Return (x, y) of the center of cell containing provided text 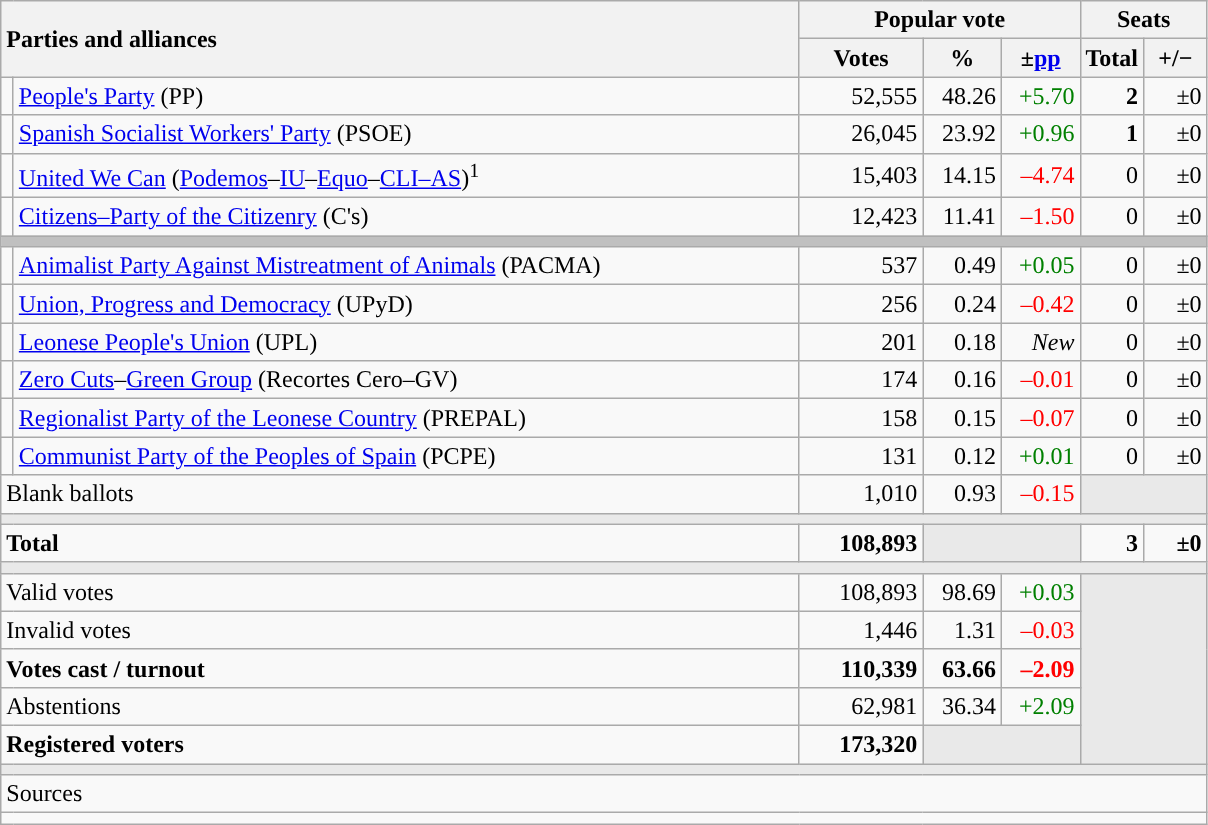
Union, Progress and Democracy (UPyD) (406, 304)
131 (861, 456)
+0.96 (1040, 134)
Registered voters (400, 745)
62,981 (861, 706)
New (1040, 342)
23.92 (962, 134)
3 (1112, 543)
Animalist Party Against Mistreatment of Animals (PACMA) (406, 266)
1,010 (861, 494)
174 (861, 380)
Parties and alliances (400, 39)
Votes (861, 58)
+5.70 (1040, 96)
12,423 (861, 217)
±pp (1040, 58)
2 (1112, 96)
–0.15 (1040, 494)
0.12 (962, 456)
People's Party (PP) (406, 96)
Regionalist Party of the Leonese Country (PREPAL) (406, 418)
52,555 (861, 96)
Invalid votes (400, 630)
+/− (1176, 58)
110,339 (861, 668)
+0.03 (1040, 592)
Spanish Socialist Workers' Party (PSOE) (406, 134)
Leonese People's Union (UPL) (406, 342)
36.34 (962, 706)
98.69 (962, 592)
Votes cast / turnout (400, 668)
158 (861, 418)
0.93 (962, 494)
Communist Party of the Peoples of Spain (PCPE) (406, 456)
0.18 (962, 342)
–0.01 (1040, 380)
United We Can (Podemos–IU–Equo–CLI–AS)1 (406, 176)
1.31 (962, 630)
Blank ballots (400, 494)
173,320 (861, 745)
Citizens–Party of the Citizenry (C's) (406, 217)
1 (1112, 134)
0.15 (962, 418)
Sources (604, 794)
Seats (1144, 20)
15,403 (861, 176)
63.66 (962, 668)
–0.42 (1040, 304)
Valid votes (400, 592)
–1.50 (1040, 217)
–2.09 (1040, 668)
537 (861, 266)
201 (861, 342)
+0.01 (1040, 456)
14.15 (962, 176)
–0.03 (1040, 630)
0.24 (962, 304)
48.26 (962, 96)
–0.07 (1040, 418)
–4.74 (1040, 176)
1,446 (861, 630)
26,045 (861, 134)
Zero Cuts–Green Group (Recortes Cero–GV) (406, 380)
0.49 (962, 266)
+0.05 (1040, 266)
0.16 (962, 380)
Abstentions (400, 706)
% (962, 58)
256 (861, 304)
+2.09 (1040, 706)
11.41 (962, 217)
Popular vote (940, 20)
